Find where the given text appears and provide that cell's center as (x, y) coordinate. 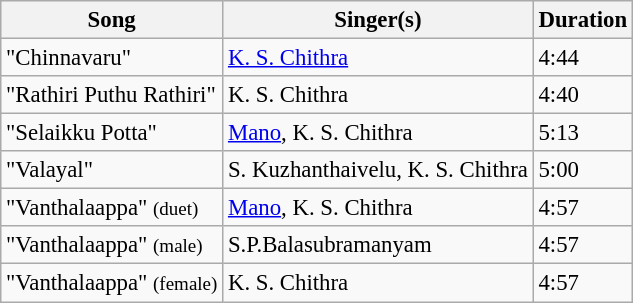
Song (112, 20)
Singer(s) (378, 20)
5:13 (582, 133)
"Selaikku Potta" (112, 133)
4:44 (582, 58)
5:00 (582, 170)
"Vanthalaappa" (duet) (112, 208)
S. Kuzhanthaivelu, K. S. Chithra (378, 170)
Duration (582, 20)
"Chinnavaru" (112, 58)
S.P.Balasubramanyam (378, 245)
"Vanthalaappa" (male) (112, 245)
"Vanthalaappa" (female) (112, 283)
4:40 (582, 95)
"Valayal" (112, 170)
"Rathiri Puthu Rathiri" (112, 95)
